Locate the cell with the specified text and output its [X, Y] center coordinate. 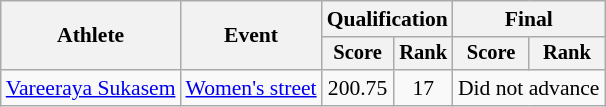
17 [423, 88]
Athlete [91, 36]
Final [529, 19]
Did not advance [529, 88]
Qualification [388, 19]
200.75 [358, 88]
Vareeraya Sukasem [91, 88]
Event [250, 36]
Women's street [250, 88]
